Output the [X, Y] coordinate of the center of the cell containing the given text.  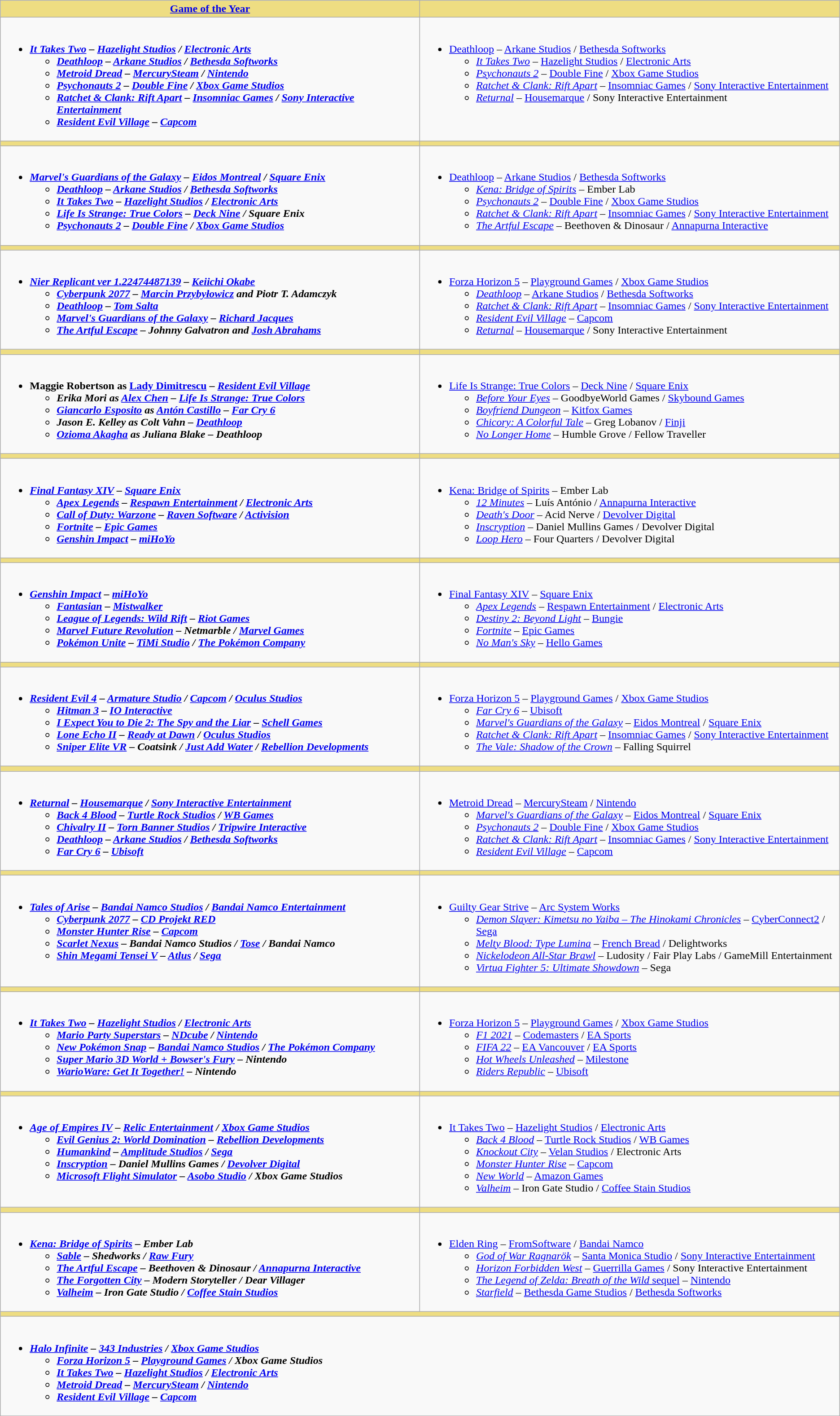
Game of the Year [210, 9]
